Provide the (x, y) coordinate of the cell's center where the given text is located.  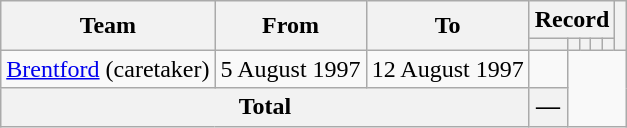
Brentford (caretaker) (108, 69)
To (448, 26)
From (290, 26)
— (548, 107)
Total (265, 107)
Record (572, 20)
12 August 1997 (448, 69)
5 August 1997 (290, 69)
Team (108, 26)
